Scan for the cell matching the given text and deliver its (x, y) coordinate at center. 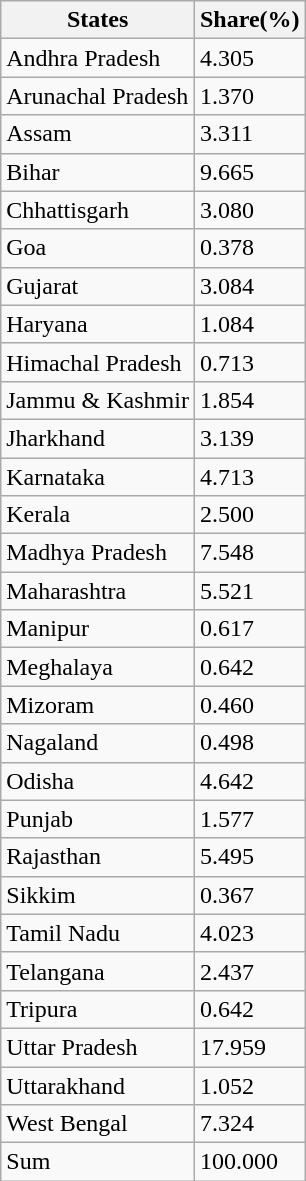
Mizoram (98, 705)
3.311 (250, 134)
5.495 (250, 857)
9.665 (250, 172)
Andhra Pradesh (98, 58)
Share(%) (250, 20)
Odisha (98, 781)
0.460 (250, 705)
1.854 (250, 400)
2.437 (250, 971)
1.370 (250, 96)
0.367 (250, 895)
4.023 (250, 933)
4.713 (250, 477)
0.713 (250, 362)
5.521 (250, 591)
Jharkhand (98, 438)
States (98, 20)
Gujarat (98, 286)
7.324 (250, 1124)
Sikkim (98, 895)
1.084 (250, 324)
Rajasthan (98, 857)
Manipur (98, 629)
3.139 (250, 438)
0.498 (250, 743)
Nagaland (98, 743)
Haryana (98, 324)
Sum (98, 1162)
Arunachal Pradesh (98, 96)
7.548 (250, 553)
Kerala (98, 515)
Tamil Nadu (98, 933)
Uttarakhand (98, 1085)
4.642 (250, 781)
Himachal Pradesh (98, 362)
Tripura (98, 1009)
0.617 (250, 629)
0.378 (250, 248)
Telangana (98, 971)
Jammu & Kashmir (98, 400)
West Bengal (98, 1124)
Bihar (98, 172)
Maharashtra (98, 591)
3.080 (250, 210)
17.959 (250, 1047)
Assam (98, 134)
Uttar Pradesh (98, 1047)
2.500 (250, 515)
3.084 (250, 286)
Meghalaya (98, 667)
100.000 (250, 1162)
Madhya Pradesh (98, 553)
Karnataka (98, 477)
Chhattisgarh (98, 210)
1.052 (250, 1085)
1.577 (250, 819)
4.305 (250, 58)
Punjab (98, 819)
Goa (98, 248)
